Output the [x, y] coordinate of the center of the cell containing the given text.  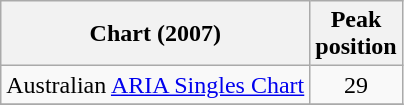
29 [356, 85]
Chart (2007) [156, 34]
Australian ARIA Singles Chart [156, 85]
Peakposition [356, 34]
